For the text-containing cell, return its midpoint in [X, Y] coordinate format. 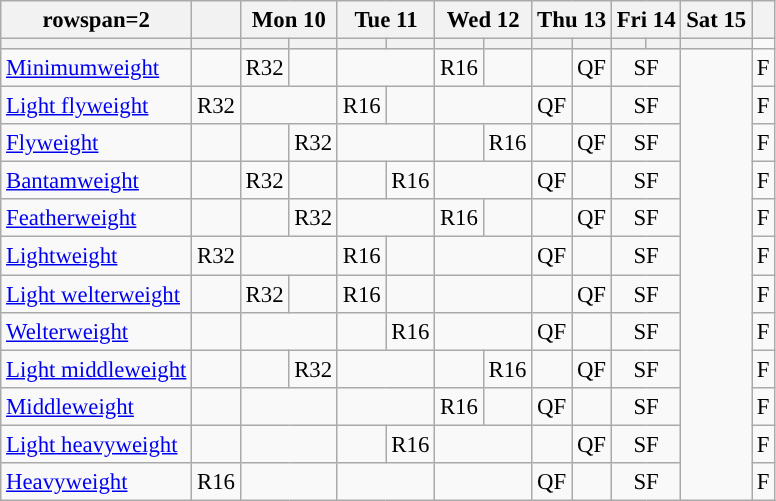
Light middleweight [96, 369]
Wed 12 [484, 20]
Welterweight [96, 331]
Tue 11 [386, 20]
Minimumweight [96, 68]
Light heavyweight [96, 444]
Thu 13 [572, 20]
Middleweight [96, 406]
Mon 10 [288, 20]
Featherweight [96, 219]
Lightweight [96, 256]
Sat 15 [716, 20]
Bantamweight [96, 181]
Flyweight [96, 143]
Fri 14 [646, 20]
Heavyweight [96, 482]
rowspan=2 [96, 20]
Light welterweight [96, 294]
Light flyweight [96, 106]
